Return the (x, y) coordinate for the center point of the cell that contains the specified text.  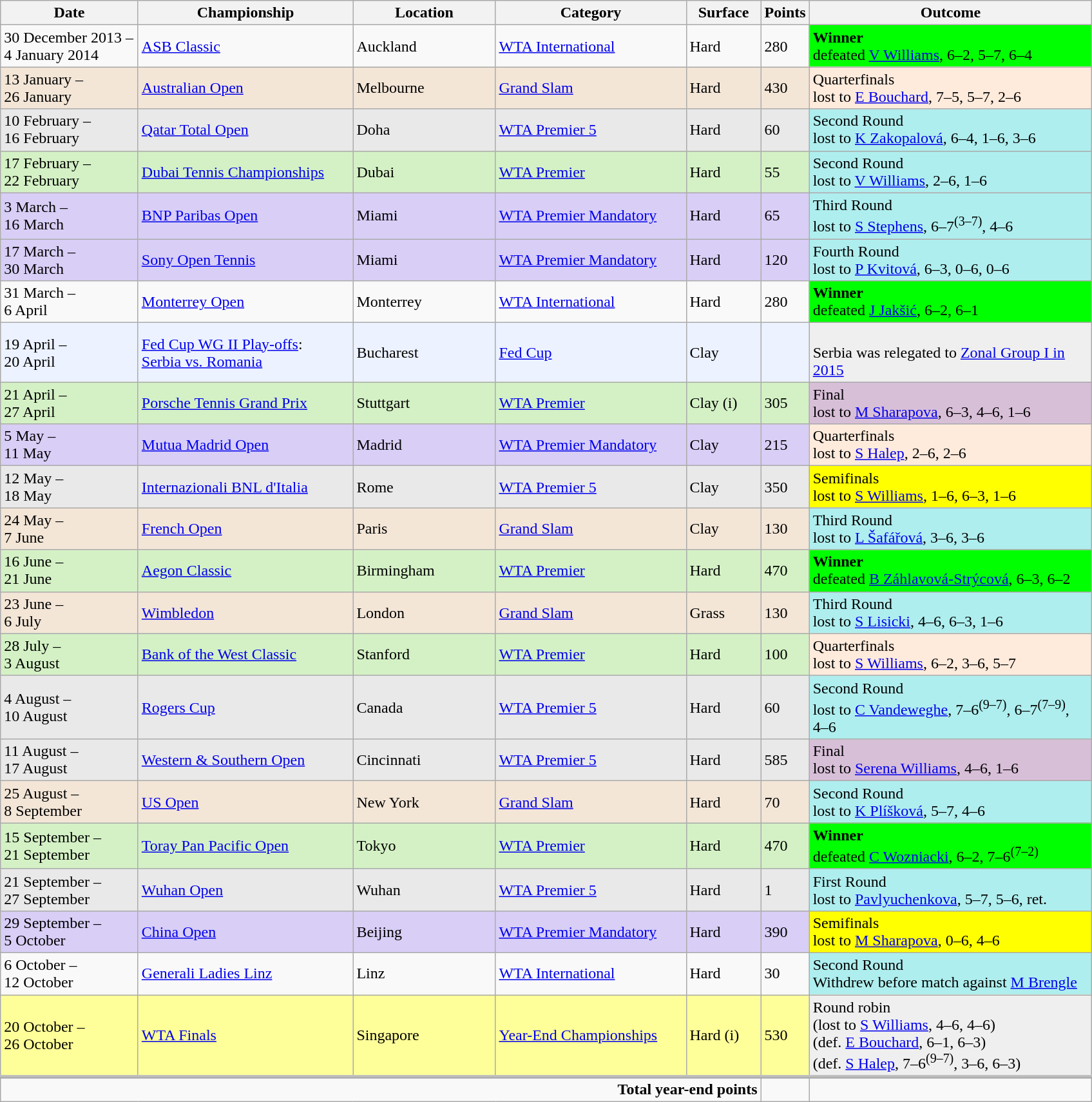
Winnerdefeated C Wozniacki, 6–2, 7–6(7–2) (951, 846)
Year-End Championships (591, 1036)
6 October – 12 October (70, 974)
BNP Paribas Open (245, 216)
Monterrey Open (245, 302)
120 (785, 260)
Madrid (424, 445)
Bank of the West Classic (245, 655)
Doha (424, 130)
350 (785, 487)
Quarterfinals lost to S Halep, 2–6, 2–6 (951, 445)
Singapore (424, 1036)
Serbia was relegated to Zonal Group I in 2015 (951, 353)
London (424, 612)
5 May – 11 May (70, 445)
12 May – 18 May (70, 487)
20 October – 26 October (70, 1036)
25 August – 8 September (70, 802)
Western & Southern Open (245, 760)
11 August – 17 August (70, 760)
French Open (245, 528)
Outcome (951, 13)
390 (785, 932)
Total year-end points (381, 1089)
Dubai (424, 171)
Sony Open Tennis (245, 260)
Fed Cup WG II Play-offs: Serbia vs. Romania (245, 353)
Auckland (424, 46)
Second Round Withdrew before match against M Brengle (951, 974)
Mutua Madrid Open (245, 445)
China Open (245, 932)
Fed Cup (591, 353)
Final lost to M Sharapova, 6–3, 4–6, 1–6 (951, 403)
3 March – 16 March (70, 216)
Date (70, 13)
Points (785, 13)
Linz (424, 974)
Third Round lost to S Lisicki, 4–6, 6–3, 1–6 (951, 612)
Round robin (lost to S Williams, 4–6, 4–6) (def. E Bouchard, 6–1, 6–3) (def. S Halep, 7–6(9–7), 3–6, 6–3) (951, 1036)
Stuttgart (424, 403)
WTA Finals (245, 1036)
Porsche Tennis Grand Prix (245, 403)
23 June – 6 July (70, 612)
Second Round lost to V Williams, 2–6, 1–6 (951, 171)
17 March – 30 March (70, 260)
Location (424, 13)
Quarterfinals lost to E Bouchard, 7–5, 5–7, 2–6 (951, 88)
1 (785, 889)
Second Round lost to C Vandeweghe, 7–6(9–7), 6–7(7–9), 4–6 (951, 708)
305 (785, 403)
Wuhan Open (245, 889)
Stanford (424, 655)
530 (785, 1036)
Birmingham (424, 571)
Semifinals lost to M Sharapova, 0–6, 4–6 (951, 932)
Grass (723, 612)
Fourth Round lost to P Kvitová, 6–3, 0–6, 0–6 (951, 260)
Toray Pan Pacific Open (245, 846)
Rome (424, 487)
28 July – 3 August (70, 655)
Rogers Cup (245, 708)
585 (785, 760)
Tokyo (424, 846)
13 January – 26 January (70, 88)
New York (424, 802)
Quarterfinalslost to S Williams, 6–2, 3–6, 5–7 (951, 655)
Second Round lost to K Zakopalová, 6–4, 1–6, 3–6 (951, 130)
21 September – 27 September (70, 889)
31 March – 6 April (70, 302)
Surface (723, 13)
Generali Ladies Linz (245, 974)
215 (785, 445)
10 February – 16 February (70, 130)
Category (591, 13)
Wuhan (424, 889)
US Open (245, 802)
Final lost to Serena Williams, 4–6, 1–6 (951, 760)
16 June – 21 June (70, 571)
30 December 2013 – 4 January 2014 (70, 46)
Third Round lost to L Šafářová, 3–6, 3–6 (951, 528)
ASB Classic (245, 46)
Aegon Classic (245, 571)
Bucharest (424, 353)
Cincinnati (424, 760)
21 April – 27 April (70, 403)
24 May –7 June (70, 528)
Hard (i) (723, 1036)
100 (785, 655)
Canada (424, 708)
Internazionali BNL d'Italia (245, 487)
Beijing (424, 932)
29 September – 5 October (70, 932)
4 August – 10 August (70, 708)
Winner defeated V Williams, 6–2, 5–7, 6–4 (951, 46)
Qatar Total Open (245, 130)
430 (785, 88)
Semifinals lost to S Williams, 1–6, 6–3, 1–6 (951, 487)
30 (785, 974)
Paris (424, 528)
17 February – 22 February (70, 171)
Championship (245, 13)
Second Round lost to K Plíšková, 5–7, 4–6 (951, 802)
Wimbledon (245, 612)
19 April – 20 April (70, 353)
Third Round lost to S Stephens, 6–7(3–7), 4–6 (951, 216)
Clay (i) (723, 403)
Monterrey (424, 302)
Winner defeated J Jakšić, 6–2, 6–1 (951, 302)
55 (785, 171)
Melbourne (424, 88)
Winnerdefeated B Záhlavová-Strýcová, 6–3, 6–2 (951, 571)
Dubai Tennis Championships (245, 171)
15 September – 21 September (70, 846)
First Round lost to Pavlyuchenkova, 5–7, 5–6, ret. (951, 889)
Australian Open (245, 88)
65 (785, 216)
70 (785, 802)
